Output the (x, y) coordinate of the center of the cell containing the given text.  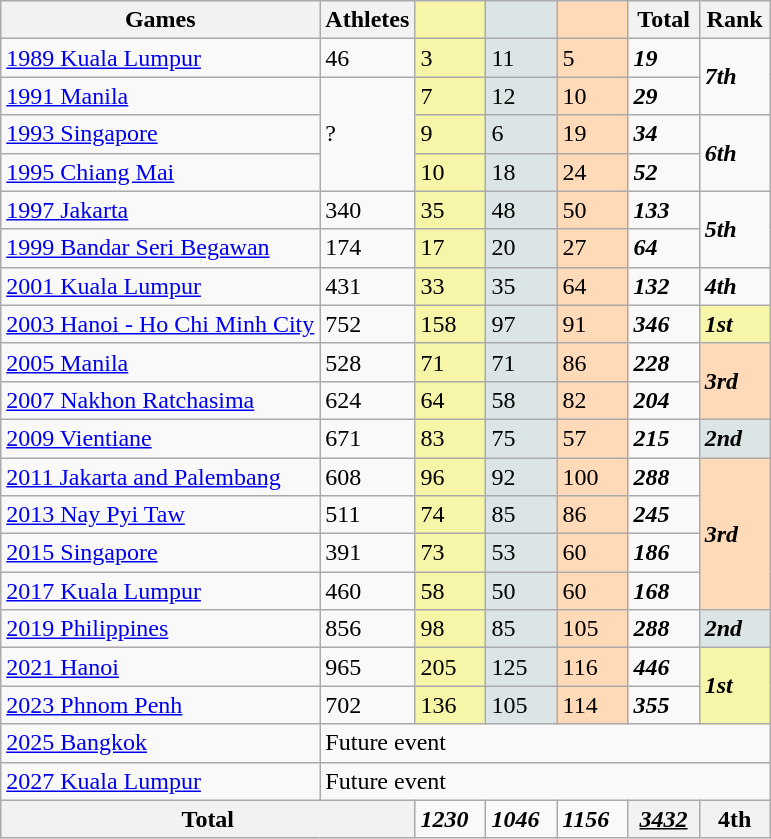
624 (368, 400)
2025 Bangkok (160, 743)
133 (664, 210)
116 (592, 667)
125 (522, 667)
100 (592, 477)
98 (450, 629)
205 (450, 667)
2003 Hanoi - Ho Chi Minh City (160, 324)
528 (368, 362)
1999 Bandar Seri Begawan (160, 248)
2013 Nay Pyi Taw (160, 515)
1989 Kuala Lumpur (160, 58)
168 (664, 591)
34 (664, 134)
7 (450, 96)
53 (522, 553)
7th (734, 77)
Athletes (368, 20)
29 (664, 96)
1997 Jakarta (160, 210)
17 (450, 248)
97 (522, 324)
11 (522, 58)
52 (664, 172)
355 (664, 705)
228 (664, 362)
186 (664, 553)
965 (368, 667)
114 (592, 705)
2015 Singapore (160, 553)
2027 Kuala Lumpur (160, 781)
1993 Singapore (160, 134)
12 (522, 96)
2001 Kuala Lumpur (160, 286)
24 (592, 172)
3 (450, 58)
702 (368, 705)
96 (450, 477)
132 (664, 286)
6th (734, 153)
? (368, 134)
2007 Nakhon Ratchasima (160, 400)
460 (368, 591)
1156 (592, 819)
608 (368, 477)
2009 Vientiane (160, 438)
752 (368, 324)
2023 Phnom Penh (160, 705)
33 (450, 286)
5 (592, 58)
75 (522, 438)
1995 Chiang Mai (160, 172)
2021 Hanoi (160, 667)
671 (368, 438)
158 (450, 324)
215 (664, 438)
Games (160, 20)
1046 (522, 819)
5th (734, 229)
511 (368, 515)
82 (592, 400)
91 (592, 324)
204 (664, 400)
46 (368, 58)
6 (522, 134)
2005 Manila (160, 362)
391 (368, 553)
1991 Manila (160, 96)
174 (368, 248)
Rank (734, 20)
73 (450, 553)
446 (664, 667)
18 (522, 172)
856 (368, 629)
346 (664, 324)
57 (592, 438)
27 (592, 248)
92 (522, 477)
136 (450, 705)
2011 Jakarta and Palembang (160, 477)
245 (664, 515)
9 (450, 134)
3432 (664, 819)
48 (522, 210)
74 (450, 515)
340 (368, 210)
20 (522, 248)
2019 Philippines (160, 629)
1230 (450, 819)
431 (368, 286)
83 (450, 438)
2017 Kuala Lumpur (160, 591)
